Scan for the cell matching the given text and deliver its (X, Y) coordinate at center. 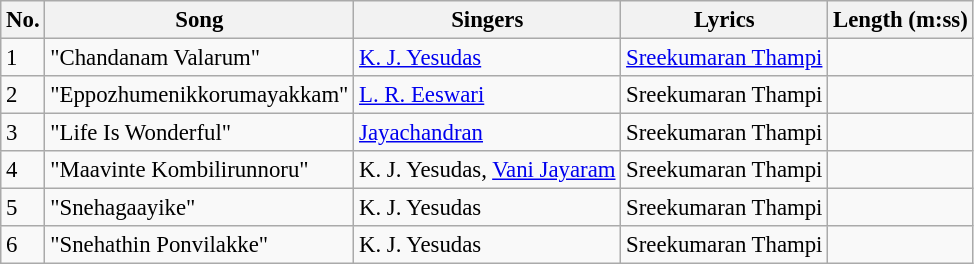
5 (23, 208)
3 (23, 133)
1 (23, 58)
"Life Is Wonderful" (200, 133)
Length (m:ss) (900, 20)
4 (23, 170)
Song (200, 20)
Jayachandran (488, 133)
K. J. Yesudas, Vani Jayaram (488, 170)
Lyrics (724, 20)
"Maavinte Kombilirunnoru" (200, 170)
2 (23, 95)
"Eppozhumenikkorumayakkam" (200, 95)
"Snehagaayike" (200, 208)
No. (23, 20)
L. R. Eeswari (488, 95)
Singers (488, 20)
"Chandanam Valarum" (200, 58)
6 (23, 245)
"Snehathin Ponvilakke" (200, 245)
